Find where the given text appears and provide that cell's center as (x, y) coordinate. 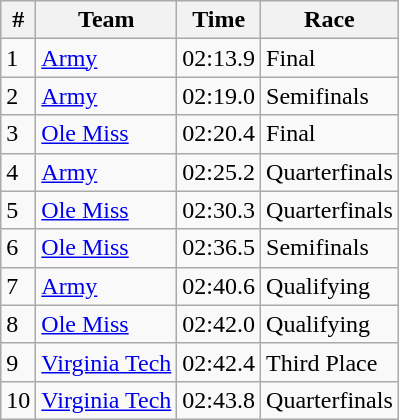
# (18, 20)
02:30.3 (219, 210)
02:40.6 (219, 286)
02:42.0 (219, 324)
Race (330, 20)
4 (18, 172)
02:13.9 (219, 58)
3 (18, 134)
Team (106, 20)
Time (219, 20)
02:20.4 (219, 134)
6 (18, 248)
02:19.0 (219, 96)
8 (18, 324)
10 (18, 400)
02:36.5 (219, 248)
02:43.8 (219, 400)
Third Place (330, 362)
9 (18, 362)
2 (18, 96)
7 (18, 286)
02:25.2 (219, 172)
1 (18, 58)
5 (18, 210)
02:42.4 (219, 362)
